Return the [X, Y] coordinate for the center point of the cell that contains the specified text.  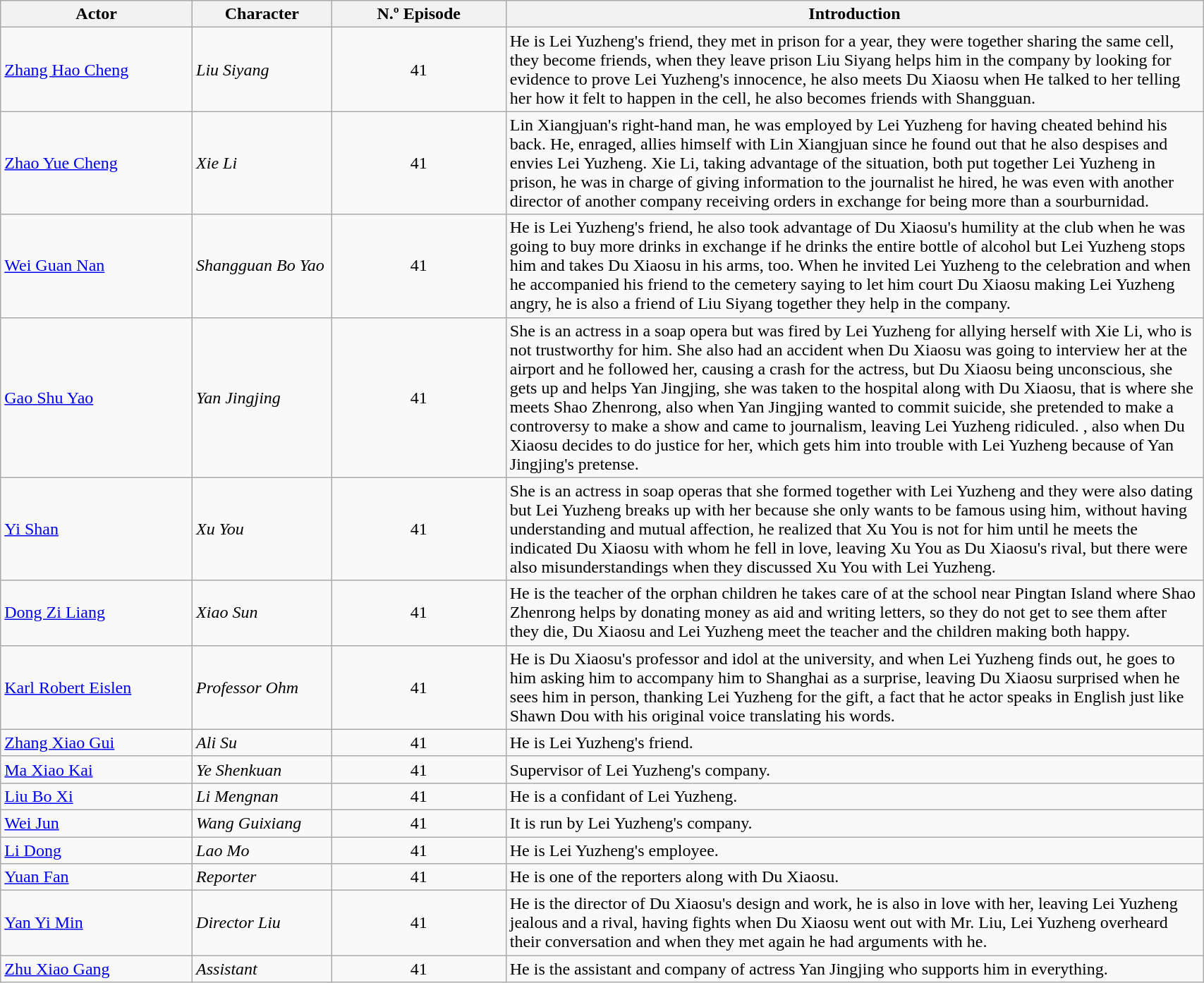
He is a confidant of Lei Yuzheng. [854, 796]
Liu Bo Xi [97, 796]
He is Lei Yuzheng's friend. [854, 743]
Actor [97, 14]
N.º Episode [419, 14]
Yan Yi Min [97, 923]
Xu You [262, 529]
Zhang Hao Cheng [97, 69]
Professor Ohm [262, 687]
Lao Mo [262, 850]
Zhang Xiao Gui [97, 743]
Reporter [262, 877]
Karl Robert Eislen [97, 687]
Zhu Xiao Gang [97, 969]
Yuan Fan [97, 877]
Zhao Yue Cheng [97, 163]
Dong Zi Liang [97, 613]
Ali Su [262, 743]
Xie Li [262, 163]
Liu Siyang [262, 69]
Ye Shenkuan [262, 769]
He is Lei Yuzheng's employee. [854, 850]
Li Dong [97, 850]
It is run by Lei Yuzheng's company. [854, 823]
Li Mengnan [262, 796]
Gao Shu Yao [97, 398]
Introduction [854, 14]
Xiao Sun [262, 613]
Ma Xiao Kai [97, 769]
Supervisor of Lei Yuzheng's company. [854, 769]
Assistant [262, 969]
Director Liu [262, 923]
Wang Guixiang [262, 823]
Wei Guan Nan [97, 266]
Shangguan Bo Yao [262, 266]
He is the assistant and company of actress Yan Jingjing who supports him in everything. [854, 969]
Character [262, 14]
Wei Jun [97, 823]
Yan Jingjing [262, 398]
He is one of the reporters along with Du Xiaosu. [854, 877]
Yi Shan [97, 529]
